Locate the cell with the specified text and output its (x, y) center coordinate. 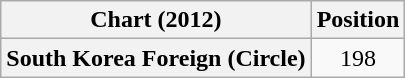
South Korea Foreign (Circle) (156, 58)
Position (358, 20)
198 (358, 58)
Chart (2012) (156, 20)
